Capture the cell that displays the provided text and extract its [X, Y] central coordinate. 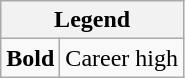
Legend [92, 20]
Career high [122, 58]
Bold [30, 58]
